Search for the cell housing the specified text and yield its (X, Y) center coordinate. 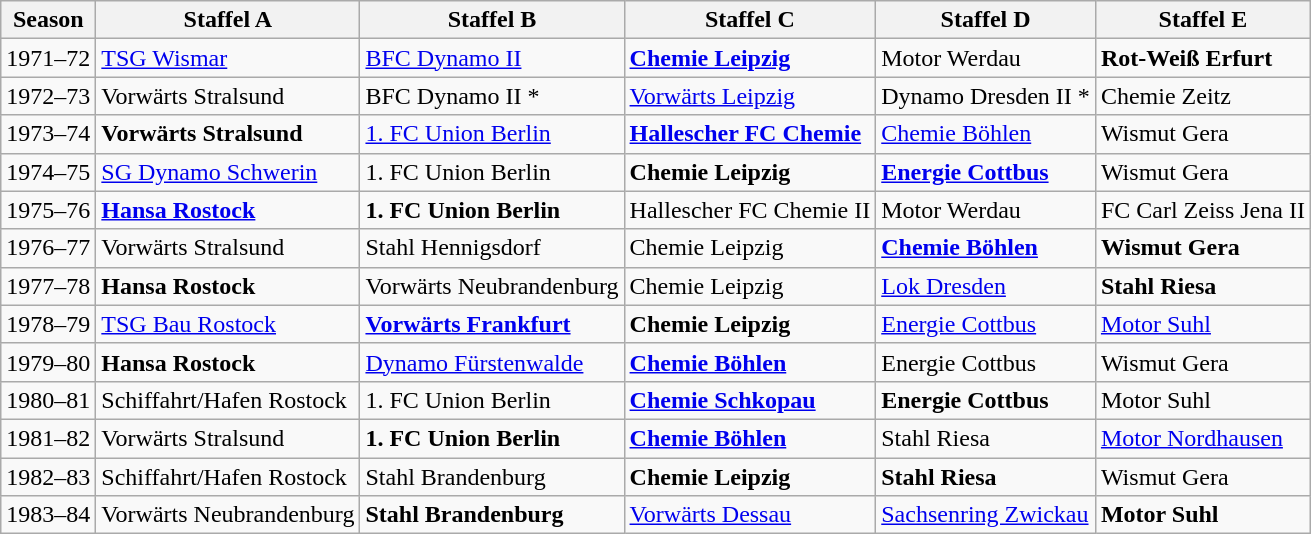
1971–72 (48, 58)
Hallescher FC Chemie (750, 134)
Stahl Hennigsdorf (492, 248)
Chemie Zeitz (1202, 96)
Staffel A (228, 20)
Motor Nordhausen (1202, 438)
1982–83 (48, 477)
Chemie Schkopau (750, 400)
Vorwärts Leipzig (750, 96)
BFC Dynamo II (492, 58)
1978–79 (48, 324)
SG Dynamo Schwerin (228, 172)
TSG Bau Rostock (228, 324)
Rot-Weiß Erfurt (1202, 58)
1979–80 (48, 362)
1974–75 (48, 172)
BFC Dynamo II * (492, 96)
TSG Wismar (228, 58)
Staffel B (492, 20)
Lok Dresden (986, 286)
1972–73 (48, 96)
1983–84 (48, 515)
Season (48, 20)
FC Carl Zeiss Jena II (1202, 210)
Vorwärts Frankfurt (492, 324)
1977–78 (48, 286)
Hallescher FC Chemie II (750, 210)
Staffel D (986, 20)
Vorwärts Dessau (750, 515)
1976–77 (48, 248)
Dynamo Fürstenwalde (492, 362)
1981–82 (48, 438)
1975–76 (48, 210)
Sachsenring Zwickau (986, 515)
Staffel E (1202, 20)
1980–81 (48, 400)
1973–74 (48, 134)
Staffel C (750, 20)
Dynamo Dresden II * (986, 96)
